Return the [x, y] coordinate for the center point of the cell that contains the specified text.  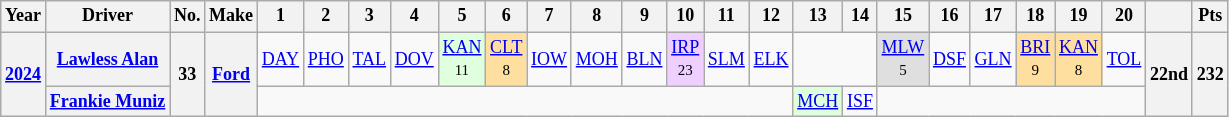
IRP23 [686, 59]
BLN [644, 59]
Lawless Alan [107, 59]
20 [1124, 16]
KAN8 [1079, 59]
15 [902, 16]
16 [950, 16]
DSF [950, 59]
17 [993, 16]
14 [860, 16]
Ford [232, 74]
GLN [993, 59]
Year [24, 16]
No. [188, 16]
Frankie Muniz [107, 102]
MLW5 [902, 59]
DOV [414, 59]
232 [1210, 74]
SLM [727, 59]
Driver [107, 16]
9 [644, 16]
DAY [280, 59]
IOW [550, 59]
13 [818, 16]
KAN11 [462, 59]
22nd [1170, 74]
4 [414, 16]
6 [506, 16]
1 [280, 16]
BRI9 [1036, 59]
TAL [369, 59]
Make [232, 16]
8 [596, 16]
TOL [1124, 59]
MCH [818, 102]
CLT8 [506, 59]
7 [550, 16]
ELK [771, 59]
PHO [326, 59]
33 [188, 74]
MOH [596, 59]
2 [326, 16]
Pts [1210, 16]
3 [369, 16]
18 [1036, 16]
19 [1079, 16]
2024 [24, 74]
ISF [860, 102]
5 [462, 16]
12 [771, 16]
11 [727, 16]
10 [686, 16]
